Return [x, y] of the center of cell containing provided text 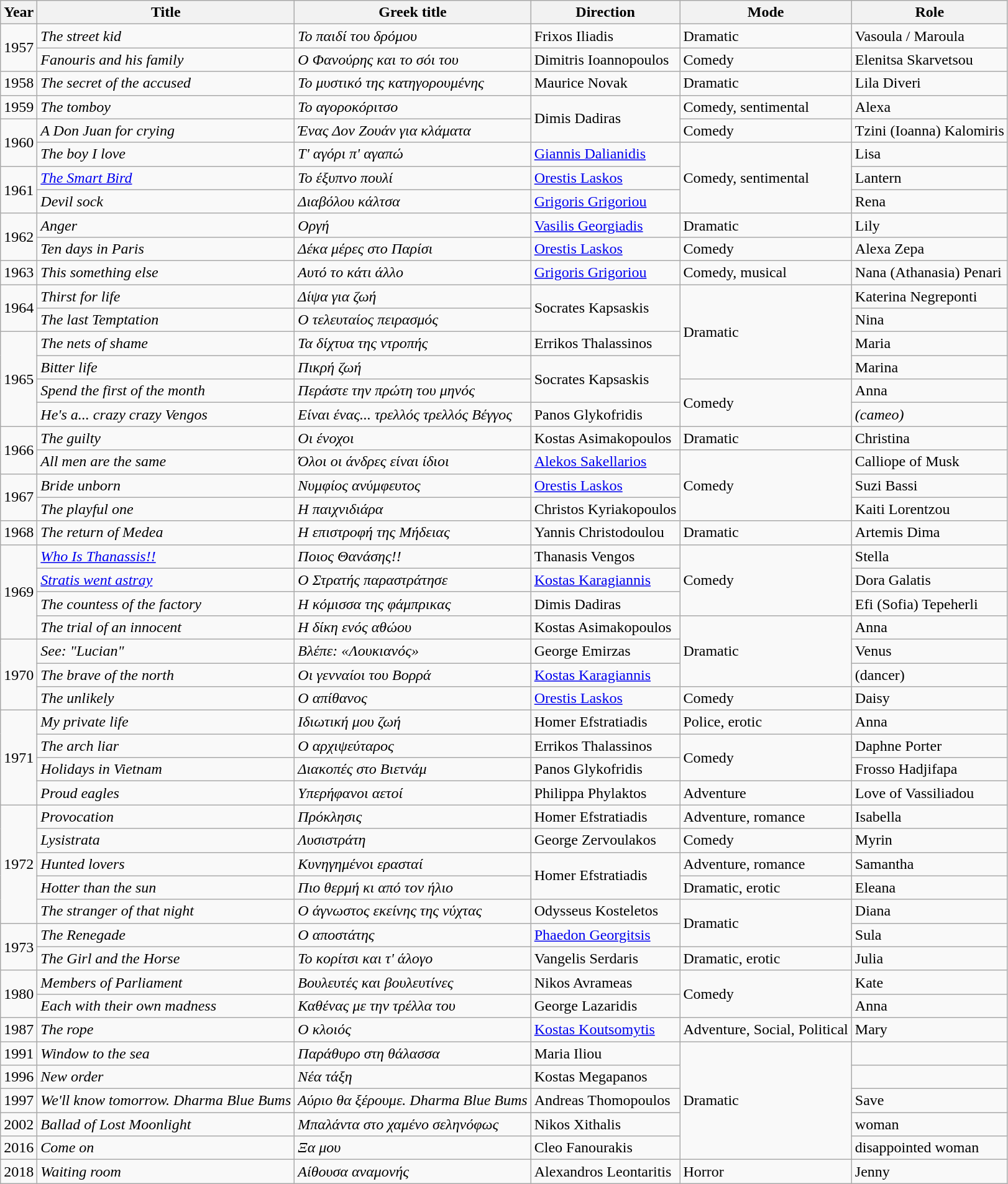
1996 [19, 1077]
Βλέπε: «Λουκιανός» [413, 651]
Katerina Negreponti [930, 296]
Η επιστροφή της Μήδειας [413, 533]
Vasoula / Maroula [930, 36]
Καθένας με την τρέλλα του [413, 1006]
1961 [19, 190]
Venus [930, 651]
The return of Medea [166, 533]
Mary [930, 1029]
Kate [930, 982]
See: "Lucian" [166, 651]
Stratis went astray [166, 580]
Marina [930, 367]
Elenitsa Skarvetsou [930, 60]
Rena [930, 201]
Fanouris and his family [166, 60]
Artemis Dima [930, 533]
The brave of the north [166, 674]
Proud eagles [166, 793]
Nikos Avrameas [605, 982]
Ο Φανούρης και το σόι του [413, 60]
1957 [19, 48]
Maria [930, 344]
Πρόκλησις [413, 817]
Ξα μου [413, 1148]
Η δίκη ενός αθώου [413, 627]
Suzi Bassi [930, 485]
Νέα τάξη [413, 1077]
1959 [19, 107]
The unlikely [166, 699]
Μπαλάντα στο χαμένο σεληνόφως [413, 1124]
1960 [19, 142]
Andreas Thomopoulos [605, 1101]
The rope [166, 1029]
Sula [930, 935]
Christina [930, 438]
Lila Diveri [930, 83]
Ο αποστάτης [413, 935]
The guilty [166, 438]
1966 [19, 450]
Julia [930, 958]
Odysseus Kosteletos [605, 911]
New order [166, 1077]
Τ' αγόρι π' αγαπώ [413, 154]
1991 [19, 1053]
Year [19, 12]
Lily [930, 225]
Kaiti Lorentzou [930, 509]
1958 [19, 83]
Ο Στρατής παραστράτησε [413, 580]
Efi (Sofia) Tepeherli [930, 603]
Nana (Athanasia) Penari [930, 272]
Lysistrata [166, 840]
The boy I love [166, 154]
Daisy [930, 699]
The Renegade [166, 935]
Υπερήφανοι αετοί [413, 793]
The stranger of that night [166, 911]
Jenny [930, 1172]
Spend the first of the month [166, 391]
Maria Iliou [605, 1053]
Το μυστικό της κατηγορουμένης [413, 83]
1965 [19, 379]
(cameo) [930, 415]
1968 [19, 533]
George Emirzas [605, 651]
Philippa Phylaktos [605, 793]
Christos Kyriakopoulos [605, 509]
Frosso Hadjifapa [930, 769]
All men are the same [166, 462]
Diana [930, 911]
The last Temptation [166, 320]
1971 [19, 758]
1970 [19, 674]
Dora Galatis [930, 580]
Kostas Koutsomytis [605, 1029]
Comedy, musical [766, 272]
2002 [19, 1124]
Thanasis Vengos [605, 556]
Ο κλοιός [413, 1029]
2018 [19, 1172]
Mode [766, 12]
Ποιος Θανάσης!! [413, 556]
He's a... crazy crazy Vengos [166, 415]
Ο αρχιψεύταρος [413, 746]
This something else [166, 272]
1973 [19, 947]
1962 [19, 237]
2016 [19, 1148]
Bitter life [166, 367]
1964 [19, 308]
Role [930, 12]
We'll know tomorrow. Dharma Blue Bums [166, 1101]
Police, erotic [766, 722]
Thirst for life [166, 296]
Alexandros Leontaritis [605, 1172]
Window to the sea [166, 1053]
Όλοι οι άνδρες είναι ίδιοι [413, 462]
Kostas Megapanos [605, 1077]
Holidays in Vietnam [166, 769]
Ο άγνωστος εκείνης της νύχτας [413, 911]
Devil sock [166, 201]
Διαβόλου κάλτσα [413, 201]
Alekos Sakellarios [605, 462]
Samantha [930, 864]
Ten days in Paris [166, 249]
1972 [19, 864]
George Lazaridis [605, 1006]
Περάστε την πρώτη του μηνός [413, 391]
1967 [19, 497]
Calliope of Musk [930, 462]
Ένας Δον Ζουάν για κλάματα [413, 131]
The arch liar [166, 746]
Η παιχνιδιάρα [413, 509]
woman [930, 1124]
Maurice Novak [605, 83]
Waiting room [166, 1172]
Vasilis Georgiadis [605, 225]
Provocation [166, 817]
Λυσιστράτη [413, 840]
Lantern [930, 178]
1980 [19, 994]
The secret of the accused [166, 83]
Το έξυπνο πουλί [413, 178]
Ο τελευταίος πειρασμός [413, 320]
Isabella [930, 817]
Dimitris Ioannopoulos [605, 60]
Anger [166, 225]
Δίψα για ζωή [413, 296]
Vangelis Serdaris [605, 958]
Who Is Thanassis!! [166, 556]
Phaedon Georgitsis [605, 935]
Adventure, Social, Political [766, 1029]
Lisa [930, 154]
A Don Juan for crying [166, 131]
Bride unborn [166, 485]
(dancer) [930, 674]
Save [930, 1101]
Διακοπές στο Βιετνάμ [413, 769]
The Smart Bird [166, 178]
Members of Parliament [166, 982]
Αύριο θα ξέρουμε. Dharma Blue Bums [413, 1101]
Adventure [766, 793]
Τα δίχτυα της ντροπής [413, 344]
Direction [605, 12]
Cleo Fanourakis [605, 1148]
Το αγοροκόριτσο [413, 107]
Το παιδί του δρόμου [413, 36]
Frixos Iliadis [605, 36]
Πικρή ζωή [413, 367]
The tomboy [166, 107]
Ιδιωτική μου ζωή [413, 722]
Each with their own madness [166, 1006]
Ballad of Lost Moonlight [166, 1124]
Myrin [930, 840]
1987 [19, 1029]
Η κόμισσα της φάμπρικας [413, 603]
1969 [19, 592]
Love of Vassiliadou [930, 793]
Παράθυρο στη θάλασσα [413, 1053]
The trial of an innocent [166, 627]
The playful one [166, 509]
Daphne Porter [930, 746]
Το κορίτσι και τ' άλογο [413, 958]
Greek title [413, 12]
Giannis Dalianidis [605, 154]
Stella [930, 556]
Horror [766, 1172]
Tzini (Ioanna) Kalomiris [930, 131]
Nikos Xithalis [605, 1124]
Οργή [413, 225]
Ο απίθανος [413, 699]
Come on [166, 1148]
Αίθουσα αναμονής [413, 1172]
George Zervoulakos [605, 840]
Είναι ένας... τρελλός τρελλός Βέγγος [413, 415]
My private life [166, 722]
Nina [930, 320]
Κυνηγημένοι ερασταί [413, 864]
Αυτό το κάτι άλλο [413, 272]
Hunted lovers [166, 864]
Yannis Christodoulou [605, 533]
Πιο θερμή κι από τον ήλιο [413, 888]
1963 [19, 272]
Eleana [930, 888]
Βουλευτές και βουλευτίνες [413, 982]
The countess of the factory [166, 603]
Νυμφίος ανύμφευτος [413, 485]
The Girl and the Horse [166, 958]
The street kid [166, 36]
Alexa [930, 107]
The nets of shame [166, 344]
Title [166, 12]
Δέκα μέρες στο Παρίσι [413, 249]
Οι ένοχοι [413, 438]
disappointed woman [930, 1148]
Alexa Zepa [930, 249]
Hotter than the sun [166, 888]
Οι γενναίοι του Βορρά [413, 674]
1997 [19, 1101]
